From the cell containing the given text, extract its center point as [X, Y] coordinate. 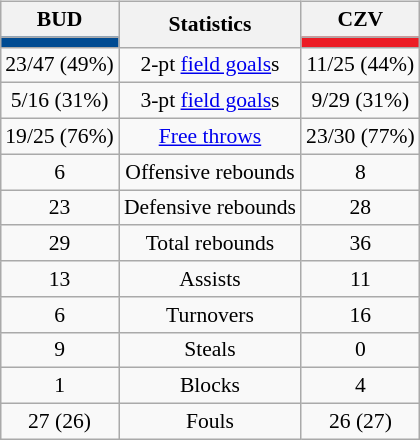
Turnovers [210, 314]
16 [360, 314]
2-pt field goalss [210, 65]
19/25 (76%) [60, 136]
Statistics [210, 24]
23/47 (49%) [60, 65]
8 [360, 172]
Fouls [210, 421]
23/30 (77%) [360, 136]
29 [60, 243]
1 [60, 386]
13 [60, 279]
Offensive rebounds [210, 172]
27 (26) [60, 421]
36 [360, 243]
3-pt field goalss [210, 101]
Free throws [210, 136]
BUD [60, 19]
26 (27) [360, 421]
4 [360, 386]
Steals [210, 350]
11/25 (44%) [360, 65]
Blocks [210, 386]
5/16 (31%) [60, 101]
CZV [360, 19]
9 [60, 350]
28 [360, 208]
0 [360, 350]
23 [60, 208]
Defensive rebounds [210, 208]
9/29 (31%) [360, 101]
11 [360, 279]
Assists [210, 279]
Total rebounds [210, 243]
